Pinpoint the cell where the given text exists, returning its [X, Y] midpoint coordinate. 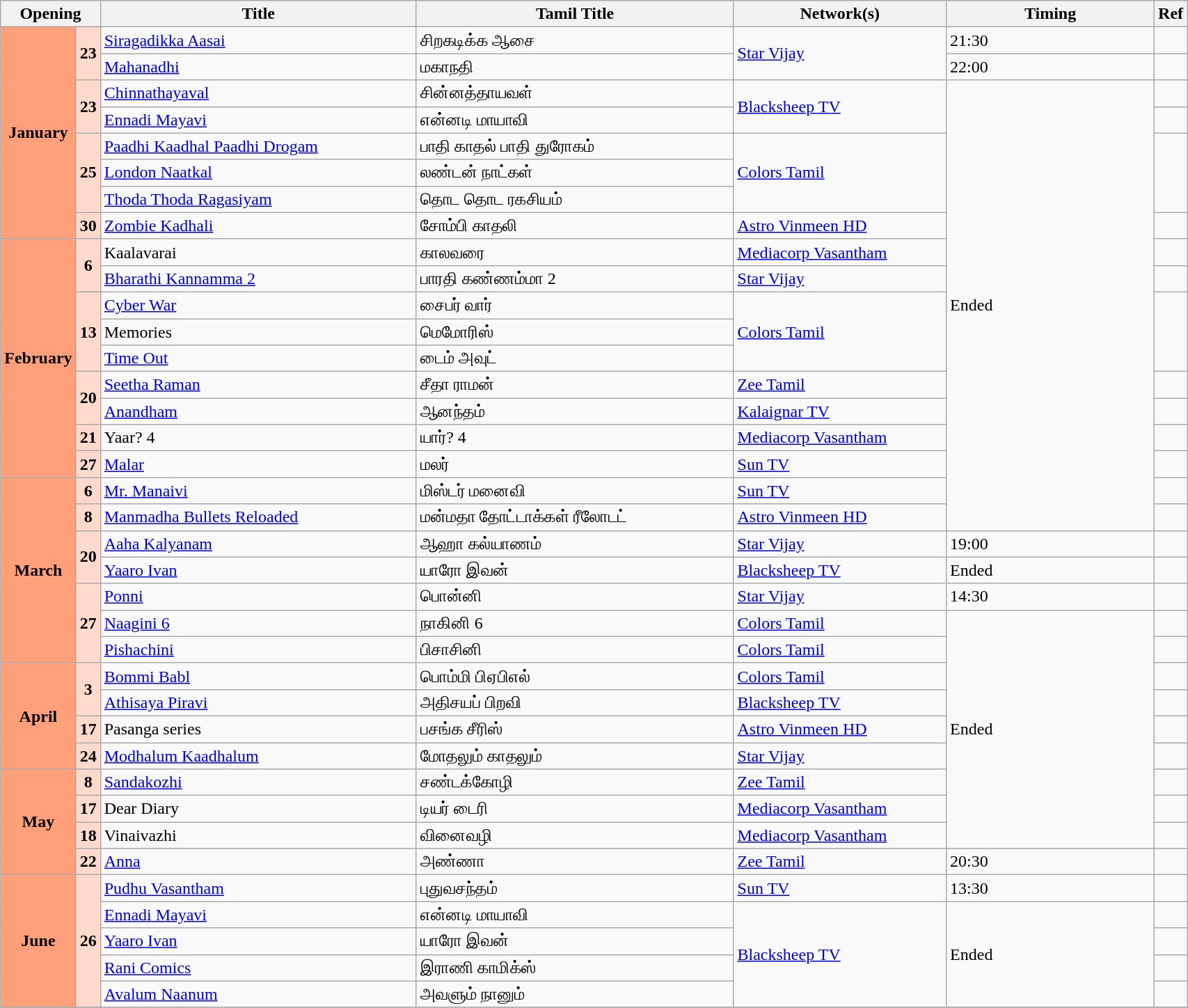
Zombie Kadhali [258, 226]
லண்டன் நாட்கள் [575, 173]
22:00 [1051, 67]
13 [88, 331]
Tamil Title [575, 14]
Memories [258, 332]
டியர் டைரி [575, 809]
பொம்மி பிஏபிஎல் [575, 676]
அதிசயப் பிறவி [575, 702]
Sandakozhi [258, 782]
Title [258, 14]
Kalaignar TV [840, 411]
Rani Comics [258, 968]
காலவரை [575, 252]
20:30 [1051, 862]
June [38, 941]
சோம்பி காதலி [575, 226]
பசங்க சீரிஸ் [575, 729]
Network(s) [840, 14]
Kaalavarai [258, 252]
மலர் [575, 464]
22 [88, 862]
March [38, 570]
Anandham [258, 411]
அண்ணா [575, 862]
பாரதி கண்ணம்மா 2 [575, 278]
மோதலும் காதலும் [575, 755]
24 [88, 755]
Seetha Raman [258, 385]
தொட தொட ரகசியம் [575, 199]
மிஸ்டர் மனைவி [575, 491]
பிசாசினி [575, 649]
21:30 [1051, 40]
Malar [258, 464]
Paadhi Kaadhal Paadhi Drogam [258, 146]
Chinnathayaval [258, 93]
சின்னத்தாயவள் [575, 93]
யார்? 4 [575, 438]
Bommi Babl [258, 676]
19:00 [1051, 544]
14:30 [1051, 597]
Anna [258, 862]
London Naatkal [258, 173]
பாதி காதல் பாதி துரோகம் [575, 146]
25 [88, 173]
மெமோரிஸ் [575, 332]
Timing [1051, 14]
சைபர் வார் [575, 305]
Ref [1171, 14]
April [38, 716]
January [38, 133]
Modhalum Kaadhalum [258, 755]
Yaar? 4 [258, 438]
13:30 [1051, 888]
Pishachini [258, 649]
ஆனந்தம் [575, 411]
Pudhu Vasantham [258, 888]
Ponni [258, 597]
Thoda Thoda Ragasiyam [258, 199]
வினைவழி [575, 835]
நாகினி 6 [575, 623]
Avalum Naanum [258, 994]
Dear Diary [258, 809]
மகாநதி [575, 67]
Aaha Kalyanam [258, 544]
21 [88, 438]
Mahanadhi [258, 67]
Pasanga series [258, 729]
Siragadikka Aasai [258, 40]
30 [88, 226]
Athisaya Piravi [258, 702]
Bharathi Kannamma 2 [258, 278]
Naagini 6 [258, 623]
Vinaivazhi [258, 835]
18 [88, 835]
Time Out [258, 359]
Manmadha Bullets Reloaded [258, 517]
மன்மதா தோட்டாக்கள் ரீலோடட் [575, 517]
புதுவசந்தம் [575, 888]
இராணி காமிக்ஸ் [575, 968]
May [38, 822]
February [38, 358]
ஆஹா கல்யாணம் [575, 544]
சிறகடிக்க ஆசை [575, 40]
Mr. Manaivi [258, 491]
Opening [50, 14]
3 [88, 689]
Cyber War [258, 305]
சண்டக்கோழி [575, 782]
பொன்னி [575, 597]
டைம் அவுட் [575, 359]
சீதா ராமன் [575, 385]
அவளும் நானும் [575, 994]
26 [88, 941]
